Determine the (x, y) coordinate at the center of the cell enclosing the given text.  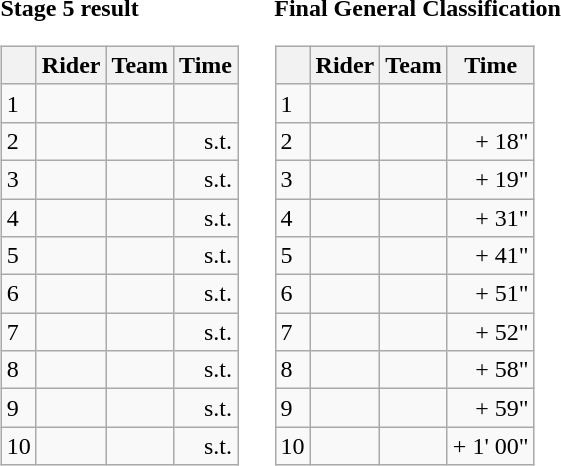
+ 1' 00" (490, 446)
+ 58" (490, 370)
+ 41" (490, 256)
+ 52" (490, 332)
+ 51" (490, 294)
+ 18" (490, 141)
+ 19" (490, 179)
+ 31" (490, 217)
+ 59" (490, 408)
